For the text-containing cell, return its midpoint in [X, Y] coordinate format. 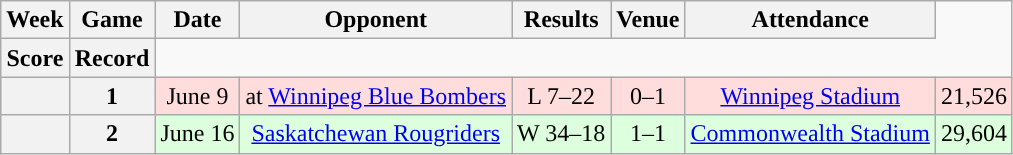
Opponent [376, 20]
1–1 [648, 134]
Winnipeg Stadium [810, 96]
Week [35, 20]
Venue [648, 20]
0–1 [648, 96]
Score [35, 58]
Results [562, 20]
at Winnipeg Blue Bombers [376, 96]
21,526 [974, 96]
Attendance [810, 20]
June 9 [198, 96]
Game [112, 20]
2 [112, 134]
Record [112, 58]
Commonwealth Stadium [810, 134]
Saskatchewan Rougriders [376, 134]
June 16 [198, 134]
29,604 [974, 134]
W 34–18 [562, 134]
1 [112, 96]
Date [198, 20]
L 7–22 [562, 96]
